Locate the cell with the specified text and output its [x, y] center coordinate. 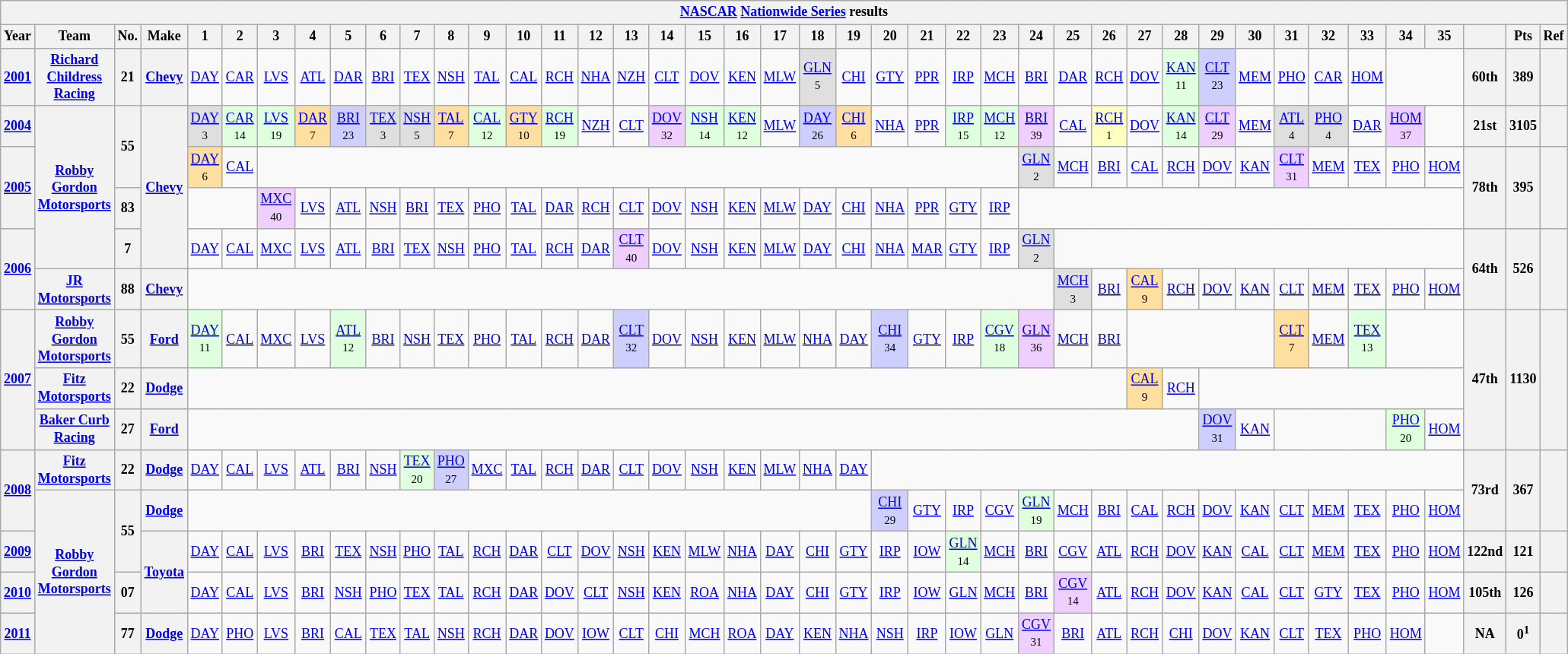
CAR14 [240, 126]
IRP15 [963, 126]
2006 [18, 269]
MCH12 [1000, 126]
121 [1523, 551]
TAL7 [450, 126]
DAY6 [205, 167]
CLT31 [1292, 167]
CHI34 [890, 339]
24 [1036, 37]
8 [450, 37]
CGV14 [1073, 592]
15 [704, 37]
4 [313, 37]
NSH14 [704, 126]
BRI23 [348, 126]
TEX3 [383, 126]
Baker Curb Racing [75, 429]
CHI29 [890, 511]
6 [383, 37]
KAN11 [1181, 77]
ATL12 [348, 339]
88 [128, 290]
Toyota [164, 572]
17 [779, 37]
3105 [1523, 126]
Year [18, 37]
MCH3 [1073, 290]
18 [818, 37]
1 [205, 37]
PHO4 [1328, 126]
Ref [1554, 37]
PHO27 [450, 470]
CLT23 [1217, 77]
CLT29 [1217, 126]
Richard Childress Racing [75, 77]
33 [1368, 37]
83 [128, 208]
CAL12 [487, 126]
NA [1485, 633]
ATL4 [1292, 126]
DAY26 [818, 126]
395 [1523, 187]
2010 [18, 592]
31 [1292, 37]
KAN14 [1181, 126]
DAR7 [313, 126]
60th [1485, 77]
23 [1000, 37]
CLT32 [631, 339]
Make [164, 37]
GLN36 [1036, 339]
3 [276, 37]
TEX13 [1368, 339]
2004 [18, 126]
TEX20 [417, 470]
BRI39 [1036, 126]
16 [743, 37]
JR Motorsports [75, 290]
21st [1485, 126]
RCH19 [560, 126]
30 [1255, 37]
47th [1485, 380]
GLN14 [963, 551]
14 [667, 37]
PHO20 [1406, 429]
73rd [1485, 490]
389 [1523, 77]
13 [631, 37]
HOM37 [1406, 126]
2007 [18, 380]
9 [487, 37]
126 [1523, 592]
78th [1485, 187]
2008 [18, 490]
5 [348, 37]
32 [1328, 37]
34 [1406, 37]
GLN19 [1036, 511]
10 [523, 37]
122nd [1485, 551]
CLT40 [631, 249]
2 [240, 37]
CHI6 [854, 126]
28 [1181, 37]
25 [1073, 37]
07 [128, 592]
35 [1444, 37]
GLN5 [818, 77]
64th [1485, 269]
MXC40 [276, 208]
DOV31 [1217, 429]
DAY3 [205, 126]
NSH5 [417, 126]
29 [1217, 37]
GTY10 [523, 126]
RCH1 [1109, 126]
01 [1523, 633]
2001 [18, 77]
11 [560, 37]
526 [1523, 269]
DAY11 [205, 339]
20 [890, 37]
2009 [18, 551]
12 [596, 37]
CGV18 [1000, 339]
105th [1485, 592]
19 [854, 37]
1130 [1523, 380]
77 [128, 633]
367 [1523, 490]
DOV32 [667, 126]
2011 [18, 633]
MAR [927, 249]
No. [128, 37]
Pts [1523, 37]
Team [75, 37]
2005 [18, 187]
26 [1109, 37]
LVS19 [276, 126]
CGV31 [1036, 633]
NASCAR Nationwide Series results [784, 12]
CLT7 [1292, 339]
KEN12 [743, 126]
